Locate the cell with the specified text and output its (X, Y) center coordinate. 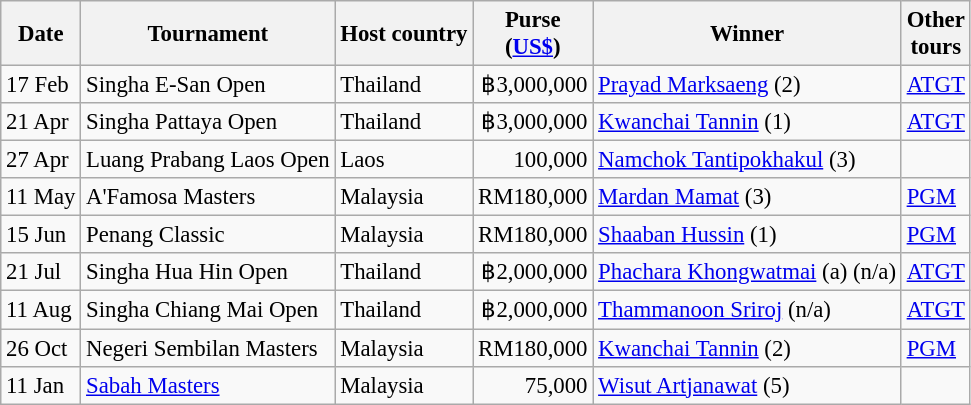
Singha E-San Open (208, 85)
Shaaban Hussin (1) (748, 235)
Singha Chiang Mai Open (208, 310)
Date (41, 34)
Laos (404, 160)
Phachara Khongwatmai (a) (n/a) (748, 273)
Prayad Marksaeng (2) (748, 85)
17 Feb (41, 85)
Sabah Masters (208, 385)
Kwanchai Tannin (1) (748, 122)
Kwanchai Tannin (2) (748, 348)
Winner (748, 34)
21 Apr (41, 122)
Namchok Tantipokhakul (3) (748, 160)
Wisut Artjanawat (5) (748, 385)
27 Apr (41, 160)
Tournament (208, 34)
11 Aug (41, 310)
Penang Classic (208, 235)
Purse(US$) (533, 34)
100,000 (533, 160)
Mardan Mamat (3) (748, 197)
21 Jul (41, 273)
Thammanoon Sriroj (n/a) (748, 310)
Othertours (936, 34)
Negeri Sembilan Masters (208, 348)
26 Oct (41, 348)
Singha Hua Hin Open (208, 273)
Singha Pattaya Open (208, 122)
75,000 (533, 385)
Host country (404, 34)
A'Famosa Masters (208, 197)
15 Jun (41, 235)
11 May (41, 197)
11 Jan (41, 385)
Luang Prabang Laos Open (208, 160)
